For the text-containing cell, return its midpoint in [x, y] coordinate format. 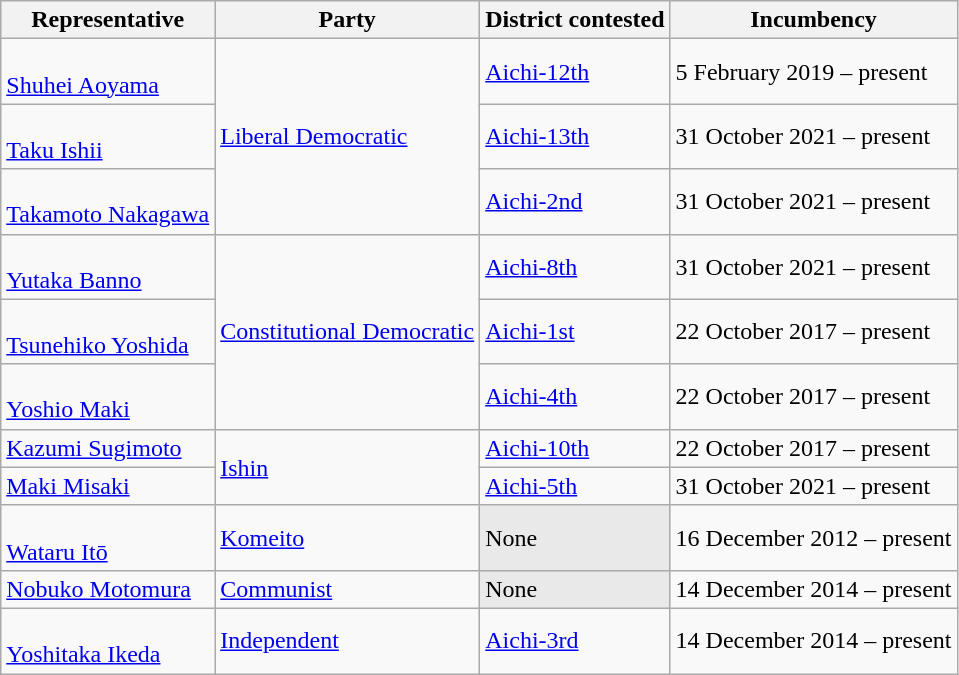
District contested [575, 20]
Independent [348, 640]
Aichi-8th [575, 266]
Aichi-5th [575, 486]
Liberal Democratic [348, 136]
Yoshio Maki [108, 396]
Ishin [348, 467]
Incumbency [814, 20]
Shuhei Aoyama [108, 72]
Takamoto Nakagawa [108, 202]
Aichi-1st [575, 332]
Aichi-13th [575, 136]
Aichi-3rd [575, 640]
Communist [348, 589]
Taku Ishii [108, 136]
16 December 2012 – present [814, 538]
Aichi-12th [575, 72]
Aichi-4th [575, 396]
Representative [108, 20]
Nobuko Motomura [108, 589]
Party [348, 20]
Yoshitaka Ikeda [108, 640]
Aichi-10th [575, 448]
Constitutional Democratic [348, 332]
Aichi-2nd [575, 202]
Tsunehiko Yoshida [108, 332]
Kazumi Sugimoto [108, 448]
5 February 2019 – present [814, 72]
Wataru Itō [108, 538]
Maki Misaki [108, 486]
Yutaka Banno [108, 266]
Komeito [348, 538]
